Return (X, Y) of the center of cell containing provided text 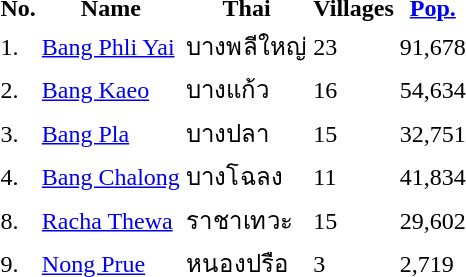
11 (354, 176)
ราชาเทวะ (246, 220)
Bang Phli Yai (110, 46)
บางแก้ว (246, 90)
บางโฉลง (246, 176)
Racha Thewa (110, 220)
Bang Pla (110, 133)
Bang Chalong (110, 176)
บางพลีใหญ่ (246, 46)
23 (354, 46)
บางปลา (246, 133)
Bang Kaeo (110, 90)
16 (354, 90)
